Determine the (X, Y) coordinate at the center of the cell enclosing the given text.  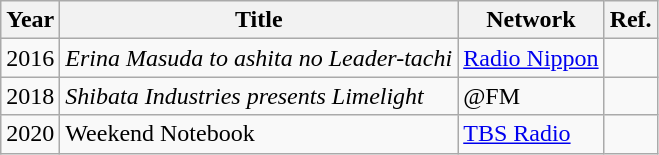
Title (259, 20)
Erina Masuda to ashita no Leader-tachi (259, 58)
2020 (30, 134)
2016 (30, 58)
2018 (30, 96)
Ref. (630, 20)
Network (531, 20)
@FM (531, 96)
Shibata Industries presents Limelight (259, 96)
Radio Nippon (531, 58)
Year (30, 20)
TBS Radio (531, 134)
Weekend Notebook (259, 134)
